Provide the [X, Y] coordinate of the cell's center where the given text is located.  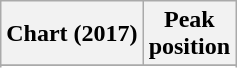
Peakposition [189, 34]
Chart (2017) [72, 34]
